For the text-containing cell, return its midpoint in (X, Y) coordinate format. 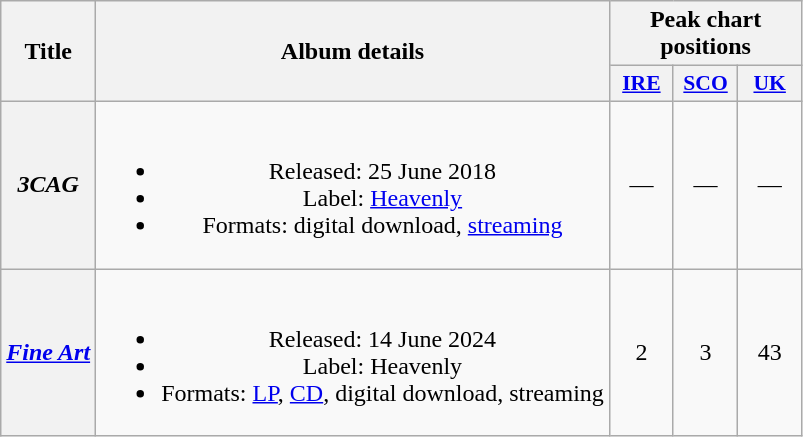
SCO (705, 84)
Released: 25 June 2018Label: HeavenlyFormats: digital download, streaming (353, 184)
Fine Art (48, 352)
2 (641, 352)
3 (705, 352)
Title (48, 52)
3CAG (48, 184)
IRE (641, 84)
UK (770, 84)
Peak chart positions (705, 34)
Released: 14 June 2024Label: HeavenlyFormats: LP, CD, digital download, streaming (353, 352)
Album details (353, 52)
43 (770, 352)
